Scan for the cell matching the given text and deliver its (x, y) coordinate at center. 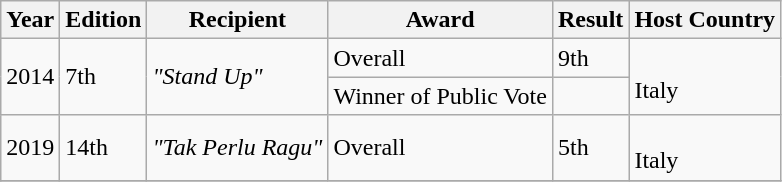
Year (30, 20)
Winner of Public Vote (440, 96)
2019 (30, 148)
Host Country (705, 20)
9th (590, 58)
7th (104, 77)
Recipient (238, 20)
"Tak Perlu Ragu" (238, 148)
Award (440, 20)
2014 (30, 77)
5th (590, 148)
"Stand Up" (238, 77)
14th (104, 148)
Result (590, 20)
Edition (104, 20)
